Return the [x, y] coordinate for the center point of the cell that contains the specified text.  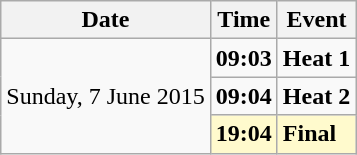
Sunday, 7 June 2015 [106, 96]
Event [316, 20]
09:04 [244, 96]
Time [244, 20]
19:04 [244, 134]
Date [106, 20]
Heat 2 [316, 96]
Final [316, 134]
Heat 1 [316, 58]
09:03 [244, 58]
